Pinpoint the cell where the given text exists, returning its [x, y] midpoint coordinate. 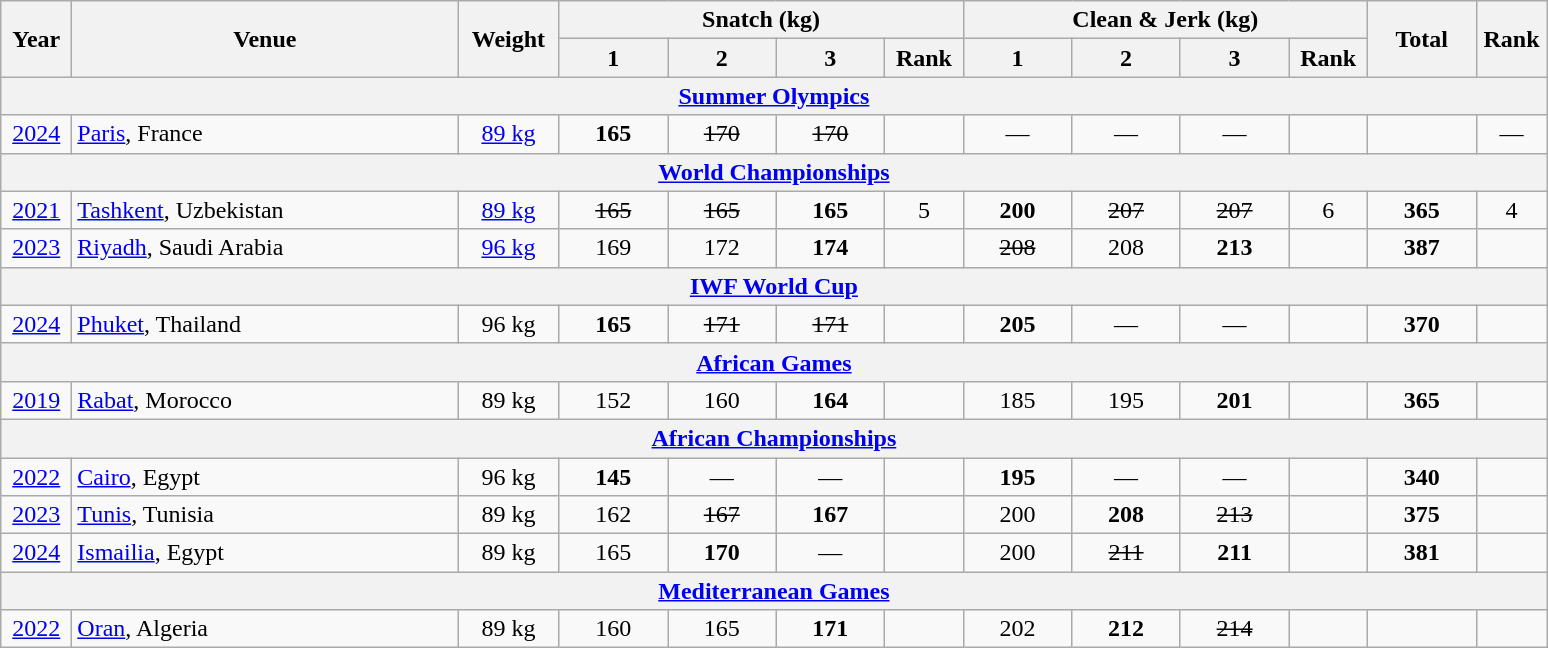
Riyadh, Saudi Arabia [265, 248]
152 [614, 400]
162 [614, 515]
Venue [265, 39]
Tunis, Tunisia [265, 515]
Ismailia, Egypt [265, 553]
World Championships [774, 172]
201 [1234, 400]
Rabat, Morocco [265, 400]
381 [1422, 553]
Oran, Algeria [265, 629]
Summer Olympics [774, 96]
4 [1512, 210]
Cairo, Egypt [265, 477]
375 [1422, 515]
145 [614, 477]
214 [1234, 629]
205 [1018, 324]
Snatch (kg) [761, 20]
Paris, France [265, 134]
Total [1422, 39]
370 [1422, 324]
164 [830, 400]
Clean & Jerk (kg) [1165, 20]
African Championships [774, 438]
Year [36, 39]
2019 [36, 400]
Tashkent, Uzbekistan [265, 210]
African Games [774, 362]
340 [1422, 477]
185 [1018, 400]
202 [1018, 629]
IWF World Cup [774, 286]
387 [1422, 248]
172 [722, 248]
Mediterranean Games [774, 591]
Weight [508, 39]
169 [614, 248]
Phuket, Thailand [265, 324]
2021 [36, 210]
174 [830, 248]
212 [1126, 629]
5 [924, 210]
6 [1328, 210]
